Provide the (x, y) coordinate of the cell's center where the given text is located.  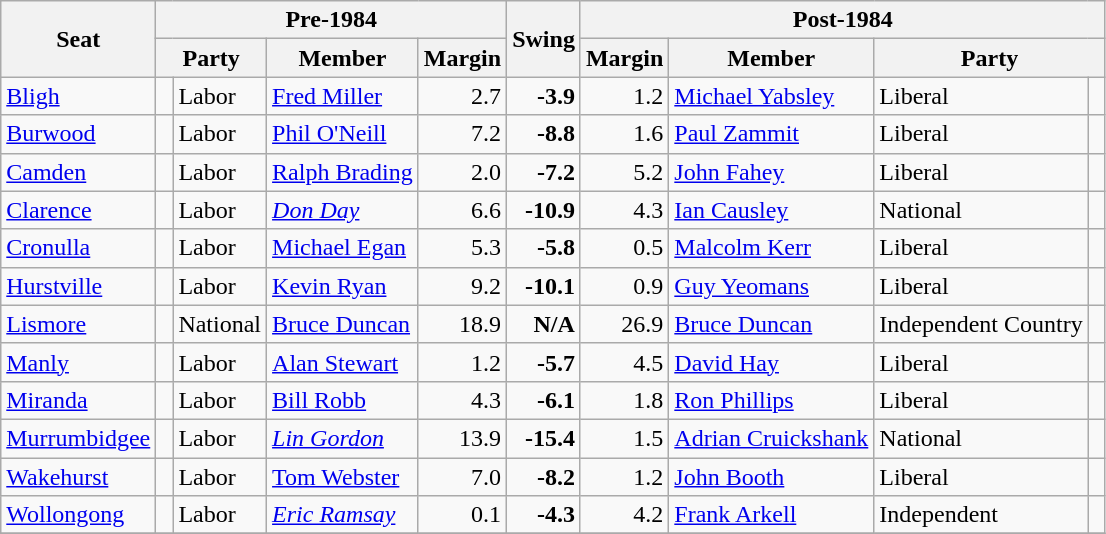
Phil O'Neill (343, 134)
0.1 (462, 515)
4.2 (624, 515)
Burwood (78, 134)
Bligh (78, 96)
Eric Ramsay (343, 515)
Fred Miller (343, 96)
-4.3 (544, 515)
Lin Gordon (343, 438)
John Booth (772, 477)
Manly (78, 362)
Guy Yeomans (772, 286)
Wollongong (78, 515)
0.9 (624, 286)
Pre-1984 (332, 20)
1.6 (624, 134)
Murrumbidgee (78, 438)
Hurstville (78, 286)
Miranda (78, 400)
John Fahey (772, 172)
26.9 (624, 324)
David Hay (772, 362)
Lismore (78, 324)
Swing (544, 39)
Alan Stewart (343, 362)
Tom Webster (343, 477)
Clarence (78, 210)
N/A (544, 324)
13.9 (462, 438)
Don Day (343, 210)
1.5 (624, 438)
Bill Robb (343, 400)
-6.1 (544, 400)
-8.8 (544, 134)
4.5 (624, 362)
Adrian Cruickshank (772, 438)
Independent (981, 515)
5.2 (624, 172)
2.7 (462, 96)
7.2 (462, 134)
-10.9 (544, 210)
-8.2 (544, 477)
Michael Yabsley (772, 96)
1.8 (624, 400)
-5.7 (544, 362)
Michael Egan (343, 248)
Ralph Brading (343, 172)
Independent Country (981, 324)
9.2 (462, 286)
Post-1984 (842, 20)
18.9 (462, 324)
Ian Causley (772, 210)
2.0 (462, 172)
-5.8 (544, 248)
-7.2 (544, 172)
-10.1 (544, 286)
-3.9 (544, 96)
7.0 (462, 477)
0.5 (624, 248)
Frank Arkell (772, 515)
Seat (78, 39)
Camden (78, 172)
Wakehurst (78, 477)
Ron Phillips (772, 400)
Malcolm Kerr (772, 248)
Cronulla (78, 248)
5.3 (462, 248)
Paul Zammit (772, 134)
Kevin Ryan (343, 286)
-15.4 (544, 438)
6.6 (462, 210)
